Return (X, Y) of the center of cell containing provided text 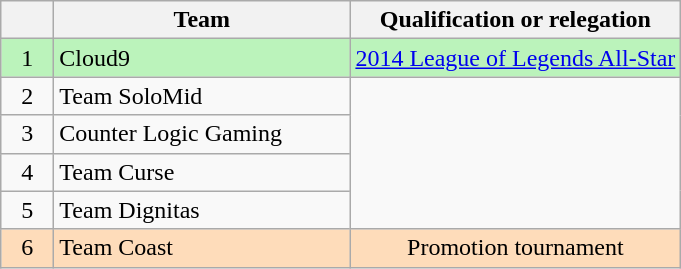
4 (28, 172)
Team Coast (202, 248)
6 (28, 248)
5 (28, 210)
3 (28, 134)
Promotion tournament (516, 248)
Qualification or relegation (516, 20)
Counter Logic Gaming (202, 134)
Team SoloMid (202, 96)
Cloud9 (202, 58)
Team Dignitas (202, 210)
2014 League of Legends All-Star (516, 58)
2 (28, 96)
Team (202, 20)
1 (28, 58)
Team Curse (202, 172)
